From the cell containing the given text, extract its center point as (x, y) coordinate. 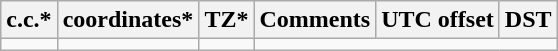
Comments (315, 20)
UTC offset (438, 20)
TZ* (226, 20)
coordinates* (128, 20)
DST (528, 20)
c.c.* (29, 20)
